Output the (x, y) coordinate of the center of the cell containing the given text.  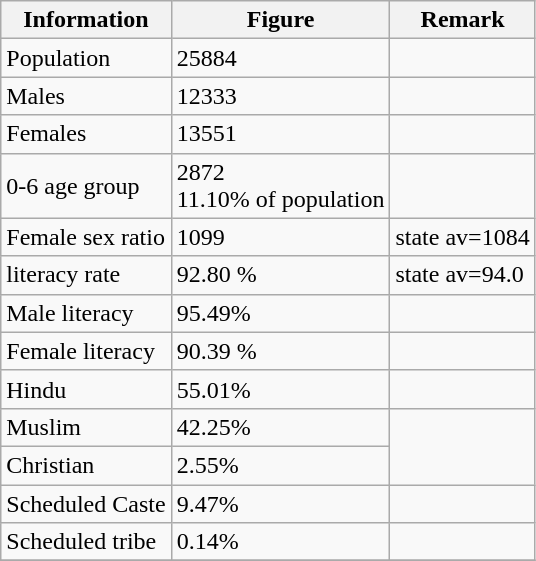
9.47% (280, 503)
Muslim (86, 427)
92.80 % (280, 275)
state av=1084 (462, 237)
literacy rate (86, 275)
Hindu (86, 389)
Christian (86, 465)
1099 (280, 237)
Scheduled Caste (86, 503)
25884 (280, 58)
state av=94.0 (462, 275)
Population (86, 58)
Females (86, 134)
287211.10% of population (280, 186)
95.49% (280, 313)
42.25% (280, 427)
55.01% (280, 389)
Males (86, 96)
Figure (280, 20)
0.14% (280, 542)
Remark (462, 20)
90.39 % (280, 351)
Information (86, 20)
13551 (280, 134)
Male literacy (86, 313)
Scheduled tribe (86, 542)
Female sex ratio (86, 237)
0-6 age group (86, 186)
2.55% (280, 465)
12333 (280, 96)
Female literacy (86, 351)
